Find where the given text appears and provide that cell's center as [x, y] coordinate. 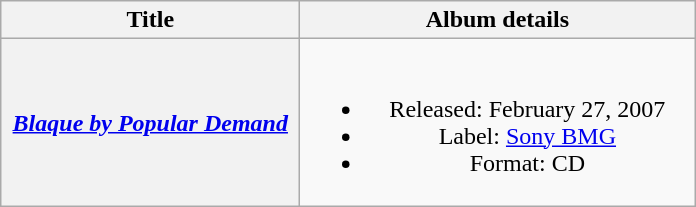
Title [150, 20]
Released: February 27, 2007Label: Sony BMGFormat: CD [498, 122]
Album details [498, 20]
Blaque by Popular Demand [150, 122]
